For the text-containing cell, return its midpoint in (x, y) coordinate format. 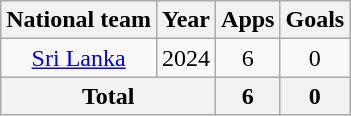
Total (108, 96)
2024 (186, 58)
National team (79, 20)
Apps (248, 20)
Goals (315, 20)
Sri Lanka (79, 58)
Year (186, 20)
